Provide the (X, Y) coordinate of the cell's center where the given text is located.  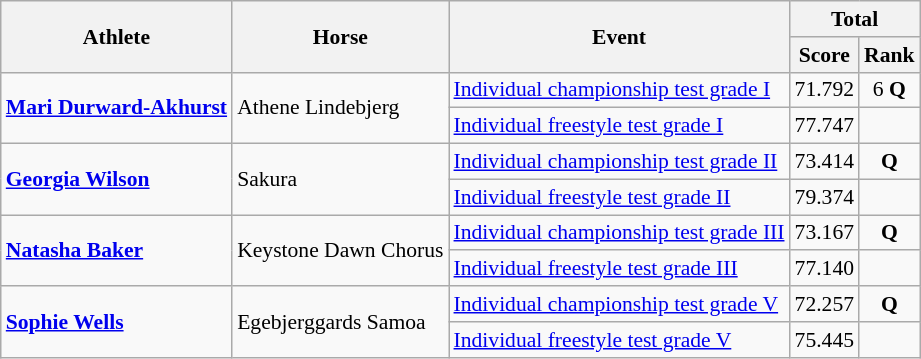
75.445 (824, 340)
77.140 (824, 269)
Athlete (116, 36)
73.167 (824, 233)
Event (618, 36)
Individual championship test grade II (618, 162)
72.257 (824, 304)
Natasha Baker (116, 250)
Individual freestyle test grade I (618, 126)
Individual championship test grade I (618, 90)
73.414 (824, 162)
Individual freestyle test grade V (618, 340)
77.747 (824, 126)
Individual championship test grade V (618, 304)
Sophie Wells (116, 322)
Individual freestyle test grade II (618, 197)
71.792 (824, 90)
Individual championship test grade III (618, 233)
Total (855, 19)
79.374 (824, 197)
Individual freestyle test grade III (618, 269)
6 Q (890, 90)
Georgia Wilson (116, 180)
Keystone Dawn Chorus (340, 250)
Egebjerggards Samoa (340, 322)
Score (824, 55)
Athene Lindebjerg (340, 108)
Horse (340, 36)
Sakura (340, 180)
Rank (890, 55)
Mari Durward-Akhurst (116, 108)
